Return [X, Y] of the center of cell containing provided text 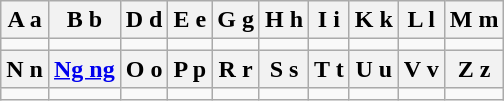
S s [284, 69]
E e [190, 20]
N n [25, 69]
T t [330, 69]
G g [236, 20]
K k [374, 20]
R r [236, 69]
P p [190, 69]
M m [474, 20]
V v [421, 69]
Ng ng [84, 69]
B b [84, 20]
Z z [474, 69]
A a [25, 20]
I i [330, 20]
H h [284, 20]
U u [374, 69]
L l [421, 20]
D d [144, 20]
O o [144, 69]
